Provide the (x, y) coordinate of the cell's center where the given text is located.  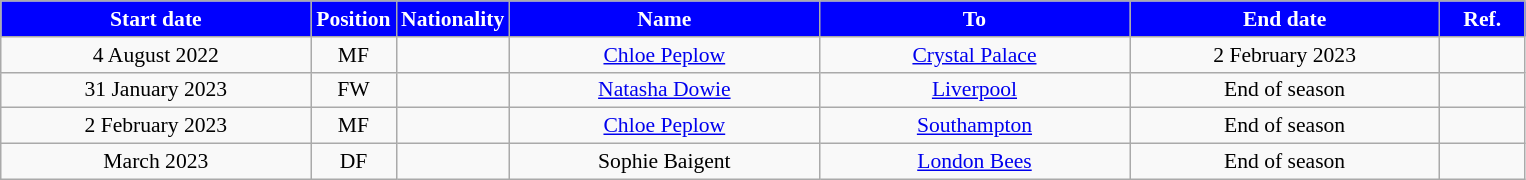
Liverpool (974, 90)
DF (354, 162)
To (974, 19)
Nationality (452, 19)
March 2023 (156, 162)
4 August 2022 (156, 55)
Position (354, 19)
FW (354, 90)
Southampton (974, 126)
London Bees (974, 162)
Start date (156, 19)
Sophie Baigent (664, 162)
Name (664, 19)
Ref. (1482, 19)
31 January 2023 (156, 90)
End date (1285, 19)
Natasha Dowie (664, 90)
Crystal Palace (974, 55)
